Return (X, Y) of the center of cell containing provided text 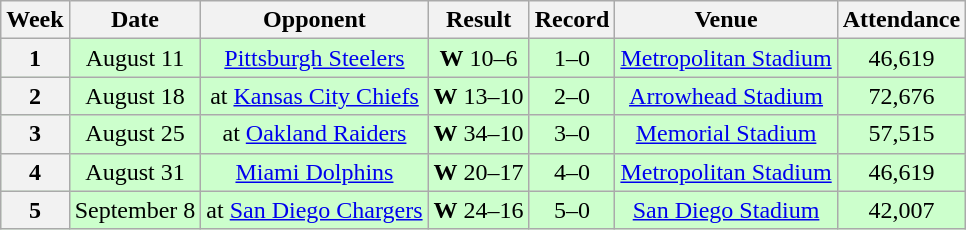
1 (35, 58)
August 18 (135, 96)
at Kansas City Chiefs (314, 96)
August 11 (135, 58)
at Oakland Raiders (314, 134)
W 34–10 (478, 134)
4 (35, 172)
Memorial Stadium (726, 134)
2–0 (572, 96)
at San Diego Chargers (314, 210)
August 25 (135, 134)
Result (478, 20)
Record (572, 20)
Miami Dolphins (314, 172)
5 (35, 210)
Week (35, 20)
Attendance (901, 20)
1–0 (572, 58)
Pittsburgh Steelers (314, 58)
Opponent (314, 20)
3 (35, 134)
4–0 (572, 172)
San Diego Stadium (726, 210)
Venue (726, 20)
Arrowhead Stadium (726, 96)
5–0 (572, 210)
Date (135, 20)
72,676 (901, 96)
August 31 (135, 172)
W 24–16 (478, 210)
W 13–10 (478, 96)
2 (35, 96)
3–0 (572, 134)
42,007 (901, 210)
W 20–17 (478, 172)
September 8 (135, 210)
57,515 (901, 134)
W 10–6 (478, 58)
